Find where the given text appears and provide that cell's center as (x, y) coordinate. 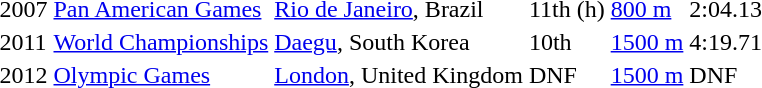
1500 m (647, 42)
Daegu, South Korea (399, 42)
World Championships (161, 42)
10th (566, 42)
